Return the [X, Y] coordinate for the center point of the cell that contains the specified text.  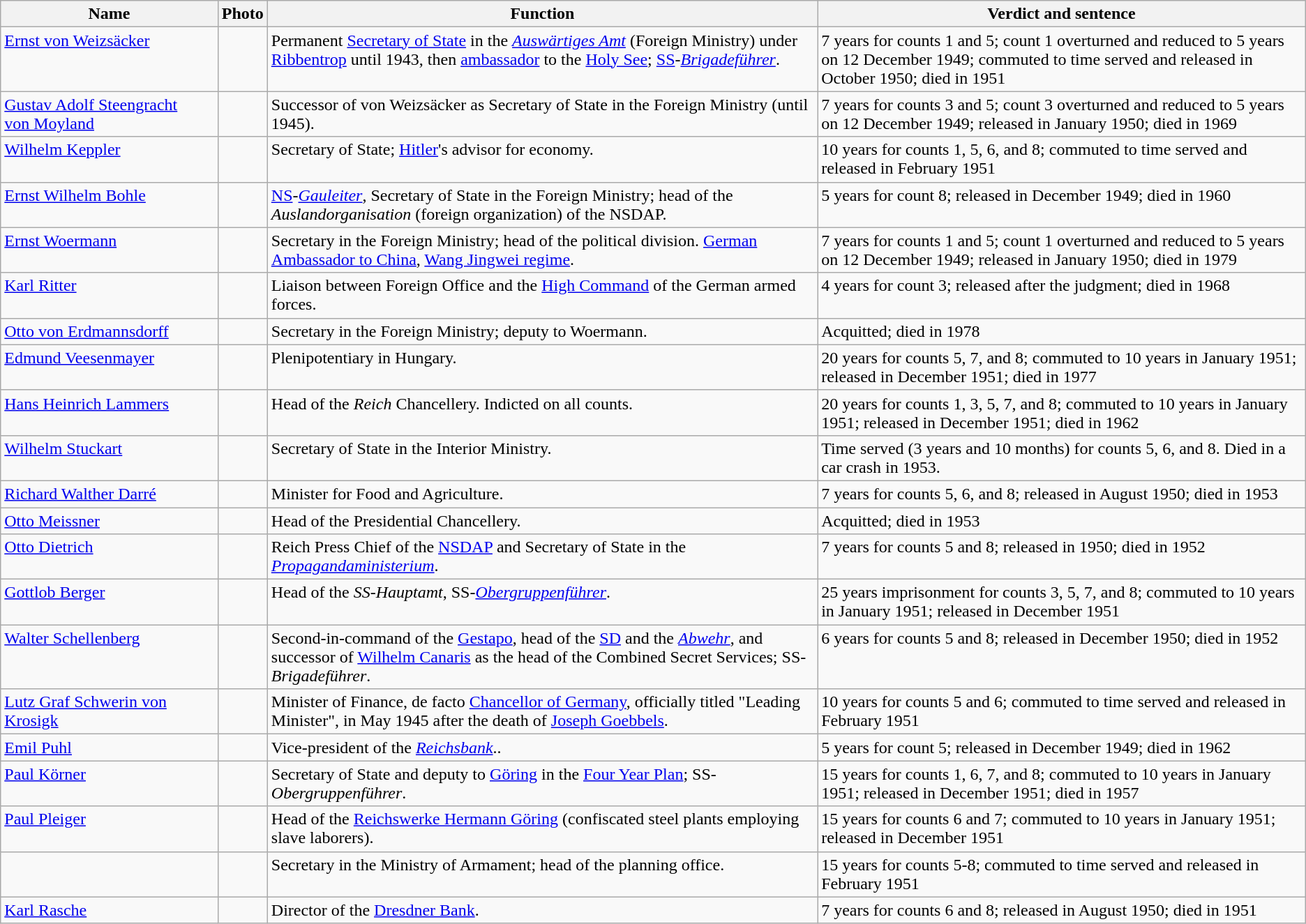
6 years for counts 5 and 8; released in December 1950; died in 1952 [1062, 657]
Otto von Erdmannsdorff [109, 331]
Ernst von Weizsäcker [109, 59]
4 years for count 3; released after the judgment; died in 1968 [1062, 296]
7 years for counts 3 and 5; count 3 overturned and reduced to 5 years on 12 December 1949; released in January 1950; died in 1969 [1062, 114]
20 years for counts 5, 7, and 8; commuted to 10 years in January 1951; released in December 1951; died in 1977 [1062, 367]
Walter Schellenberg [109, 657]
Otto Meissner [109, 521]
Karl Rasche [109, 910]
Gustav Adolf Steengracht von Moyland [109, 114]
7 years for counts 6 and 8; released in August 1950; died in 1951 [1062, 910]
Edmund Veesenmayer [109, 367]
Ernst Woermann [109, 250]
Secretary in the Foreign Ministry; head of the political division. German Ambassador to China, Wang Jingwei regime. [542, 250]
15 years for counts 1, 6, 7, and 8; commuted to 10 years in January 1951; released in December 1951; died in 1957 [1062, 784]
Name [109, 14]
Secretary of State in the Interior Ministry. [542, 457]
Emil Puhl [109, 748]
15 years for counts 5-8; commuted to time served and released in February 1951 [1062, 874]
20 years for counts 1, 3, 5, 7, and 8; commuted to 10 years in January 1951; released in December 1951; died in 1962 [1062, 413]
15 years for counts 6 and 7; commuted to 10 years in January 1951; released in December 1951 [1062, 828]
Paul Pleiger [109, 828]
10 years for counts 1, 5, 6, and 8; commuted to time served and released in February 1951 [1062, 159]
7 years for counts 1 and 5; count 1 overturned and reduced to 5 years on 12 December 1949; released in January 1950; died in 1979 [1062, 250]
Gottlob Berger [109, 603]
Otto Dietrich [109, 556]
Plenipotentiary in Hungary. [542, 367]
Time served (3 years and 10 months) for counts 5, 6, and 8. Died in a car crash in 1953. [1062, 457]
NS-Gauleiter, Secretary of State in the Foreign Ministry; head of the Auslandorganisation (foreign organization) of the NSDAP. [542, 205]
Acquitted; died in 1978 [1062, 331]
Paul Körner [109, 784]
Successor of von Weizsäcker as Secretary of State in the Foreign Ministry (until 1945). [542, 114]
Richard Walther Darré [109, 494]
7 years for counts 5 and 8; released in 1950; died in 1952 [1062, 556]
Liaison between Foreign Office and the High Command of the German armed forces. [542, 296]
Secretary of State; Hitler's advisor for economy. [542, 159]
Head of the SS-Hauptamt, SS-Obergruppenführer. [542, 603]
Wilhelm Keppler [109, 159]
Director of the Dresdner Bank. [542, 910]
Vice-president of the Reichsbank.. [542, 748]
Photo [243, 14]
Hans Heinrich Lammers [109, 413]
Verdict and sentence [1062, 14]
Ernst Wilhelm Bohle [109, 205]
Function [542, 14]
Secretary of State and deputy to Göring in the Four Year Plan; SS-Obergruppenführer. [542, 784]
Karl Ritter [109, 296]
Secretary in the Foreign Ministry; deputy to Woermann. [542, 331]
Lutz Graf Schwerin von Krosigk [109, 711]
5 years for count 5; released in December 1949; died in 1962 [1062, 748]
25 years imprisonment for counts 3, 5, 7, and 8; commuted to 10 years in January 1951; released in December 1951 [1062, 603]
Head of the Presidential Chancellery. [542, 521]
5 years for count 8; released in December 1949; died in 1960 [1062, 205]
Reich Press Chief of the NSDAP and Secretary of State in the Propagandaministerium. [542, 556]
Acquitted; died in 1953 [1062, 521]
Minister of Finance, de facto Chancellor of Germany, officially titled "Leading Minister", in May 1945 after the death of Joseph Goebbels. [542, 711]
Secretary in the Ministry of Armament; head of the planning office. [542, 874]
Head of the Reich Chancellery. Indicted on all counts. [542, 413]
Head of the Reichswerke Hermann Göring (confiscated steel plants employing slave laborers). [542, 828]
7 years for counts 5, 6, and 8; released in August 1950; died in 1953 [1062, 494]
10 years for counts 5 and 6; commuted to time served and released in February 1951 [1062, 711]
Minister for Food and Agriculture. [542, 494]
Wilhelm Stuckart [109, 457]
